For the text-containing cell, return its midpoint in [x, y] coordinate format. 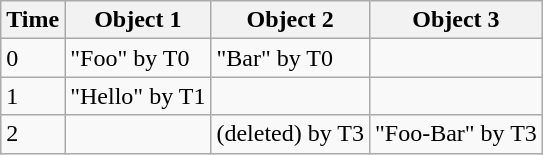
"Bar" by T0 [290, 58]
Object 2 [290, 20]
"Hello" by T1 [138, 96]
"Foo" by T0 [138, 58]
Object 3 [456, 20]
"Foo-Bar" by T3 [456, 134]
0 [33, 58]
Object 1 [138, 20]
(deleted) by T3 [290, 134]
Time [33, 20]
2 [33, 134]
1 [33, 96]
